For the text-containing cell, return its midpoint in (X, Y) coordinate format. 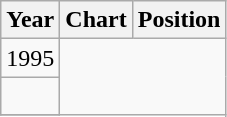
1995 (30, 58)
Position (179, 20)
Chart (96, 20)
Year (30, 20)
